Return [x, y] of the center of cell containing provided text 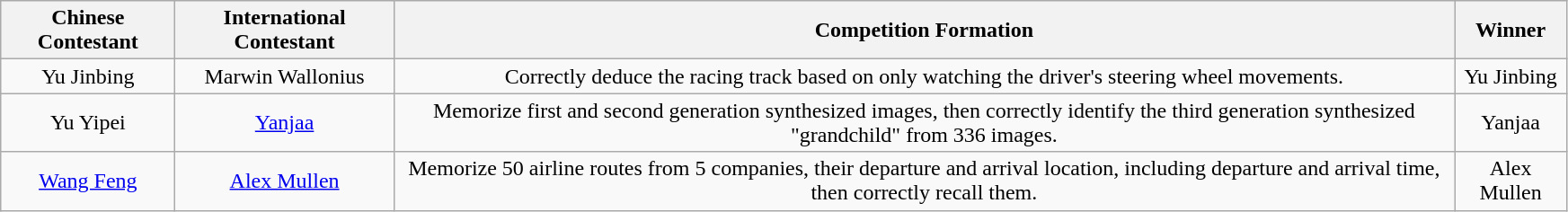
Marwin Wallonius [284, 76]
International Contestant [284, 31]
Memorize first and second generation synthesized images, then correctly identify the third generation synthesized "grandchild" from 336 images. [924, 122]
Yu Yipei [88, 122]
Winner [1511, 31]
Competition Formation [924, 31]
Correctly deduce the racing track based on only watching the driver's steering wheel movements. [924, 76]
Memorize 50 airline routes from 5 companies, their departure and arrival location, including departure and arrival time, then correctly recall them. [924, 181]
Wang Feng [88, 181]
Chinese Contestant [88, 31]
